Return the (X, Y) coordinate for the center point of the cell that contains the specified text.  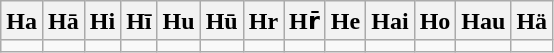
Hā (63, 21)
Hi (102, 21)
Hau (484, 21)
He (345, 21)
Hu (178, 21)
Hr̄ (305, 21)
Hī (139, 21)
Hä (532, 21)
Hai (390, 21)
Hr (263, 21)
Hū (222, 21)
Ho (435, 21)
Ha (22, 21)
